Scan for the cell matching the given text and deliver its (x, y) coordinate at center. 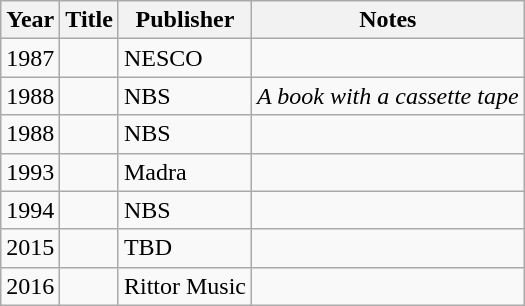
TBD (184, 248)
A book with a cassette tape (388, 96)
Title (90, 20)
Madra (184, 172)
2016 (30, 286)
1993 (30, 172)
NESCO (184, 58)
Publisher (184, 20)
1994 (30, 210)
Rittor Music (184, 286)
Year (30, 20)
1987 (30, 58)
2015 (30, 248)
Notes (388, 20)
